Extract the [X, Y] coordinate from the center of the cell holding the provided text.  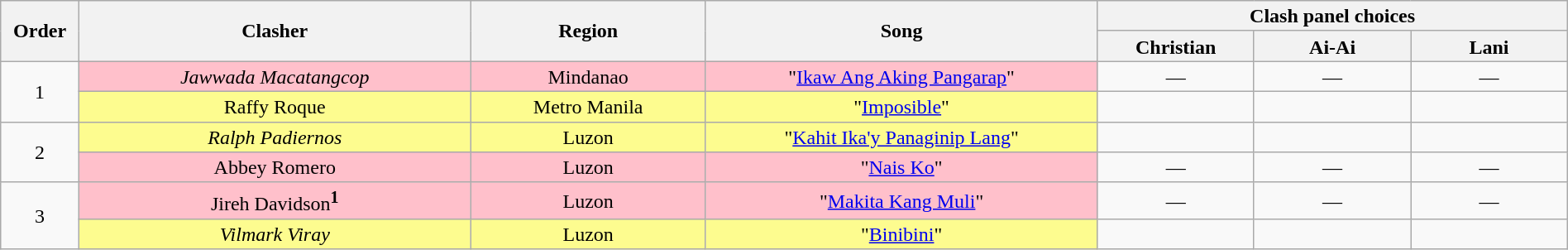
Song [901, 31]
"Kahit Ika'y Panaginip Lang" [901, 137]
Jireh Davidson1 [275, 200]
"Ikaw Ang Aking Pangarap" [901, 76]
Region [588, 31]
Order [40, 31]
2 [40, 152]
"Nais Ko" [901, 167]
Clash panel choices [1332, 17]
Ai-Ai [1331, 46]
Abbey Romero [275, 167]
Metro Manila [588, 106]
Raffy Roque [275, 106]
Mindanao [588, 76]
Vilmark Viray [275, 235]
"Binibini" [901, 235]
"Imposible" [901, 106]
Lani [1489, 46]
3 [40, 215]
"Makita Kang Muli" [901, 200]
Christian [1176, 46]
Clasher [275, 31]
Ralph Padiernos [275, 137]
1 [40, 91]
Jawwada Macatangcop [275, 76]
